Provide the [X, Y] coordinate of the cell's center where the given text is located.  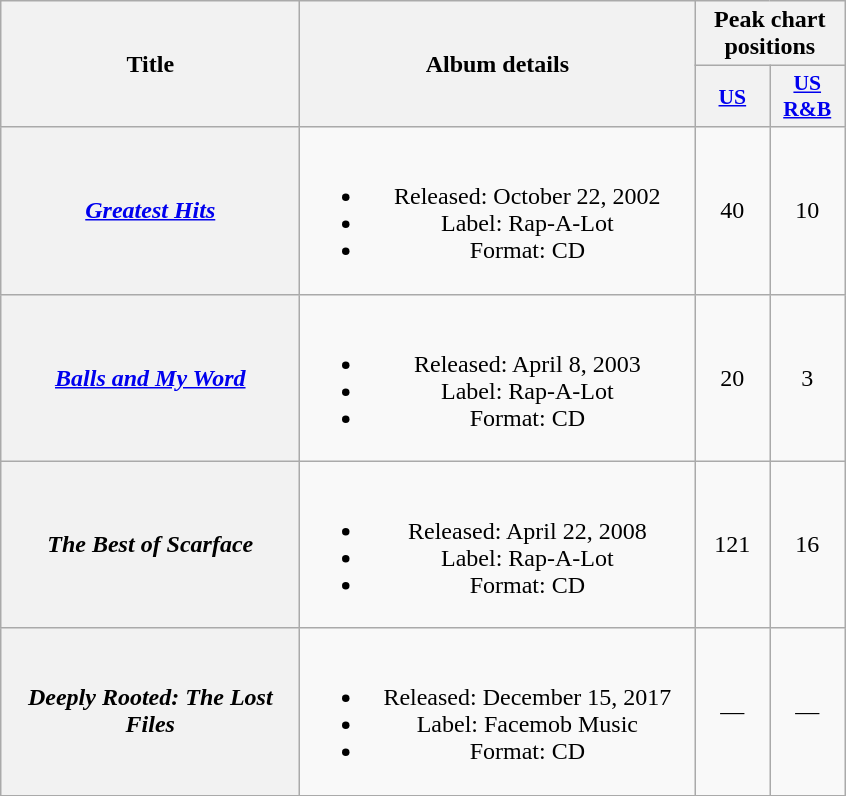
Title [150, 64]
Album details [498, 64]
Released: December 15, 2017Label: Facemob MusicFormat: CD [498, 712]
16 [808, 544]
10 [808, 210]
Deeply Rooted: The Lost Files [150, 712]
Balls and My Word [150, 378]
Released: April 22, 2008Label: Rap-A-LotFormat: CD [498, 544]
Peak chart positions [770, 34]
40 [732, 210]
US [732, 96]
3 [808, 378]
Released: April 8, 2003Label: Rap-A-LotFormat: CD [498, 378]
US R&B [808, 96]
121 [732, 544]
20 [732, 378]
Greatest Hits [150, 210]
The Best of Scarface [150, 544]
Released: October 22, 2002Label: Rap-A-LotFormat: CD [498, 210]
